Determine the (x, y) coordinate at the center of the cell enclosing the given text.  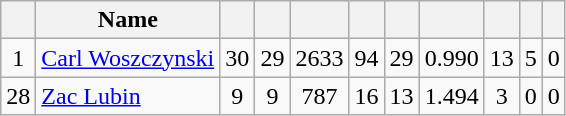
Carl Woszczynski (128, 58)
Name (128, 20)
0.990 (452, 58)
1 (18, 58)
3 (502, 96)
16 (366, 96)
30 (238, 58)
787 (320, 96)
2633 (320, 58)
Zac Lubin (128, 96)
28 (18, 96)
94 (366, 58)
1.494 (452, 96)
5 (530, 58)
